Provide the (x, y) coordinate of the cell's center where the given text is located.  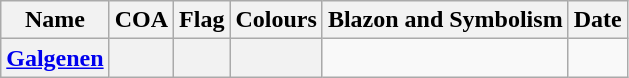
Date (598, 20)
Galgenen (55, 58)
Name (55, 20)
COA (141, 20)
Colours (276, 20)
Blazon and Symbolism (445, 20)
Flag (202, 20)
